Identify which cell holds the provided text, then report its [X, Y] central coordinate. 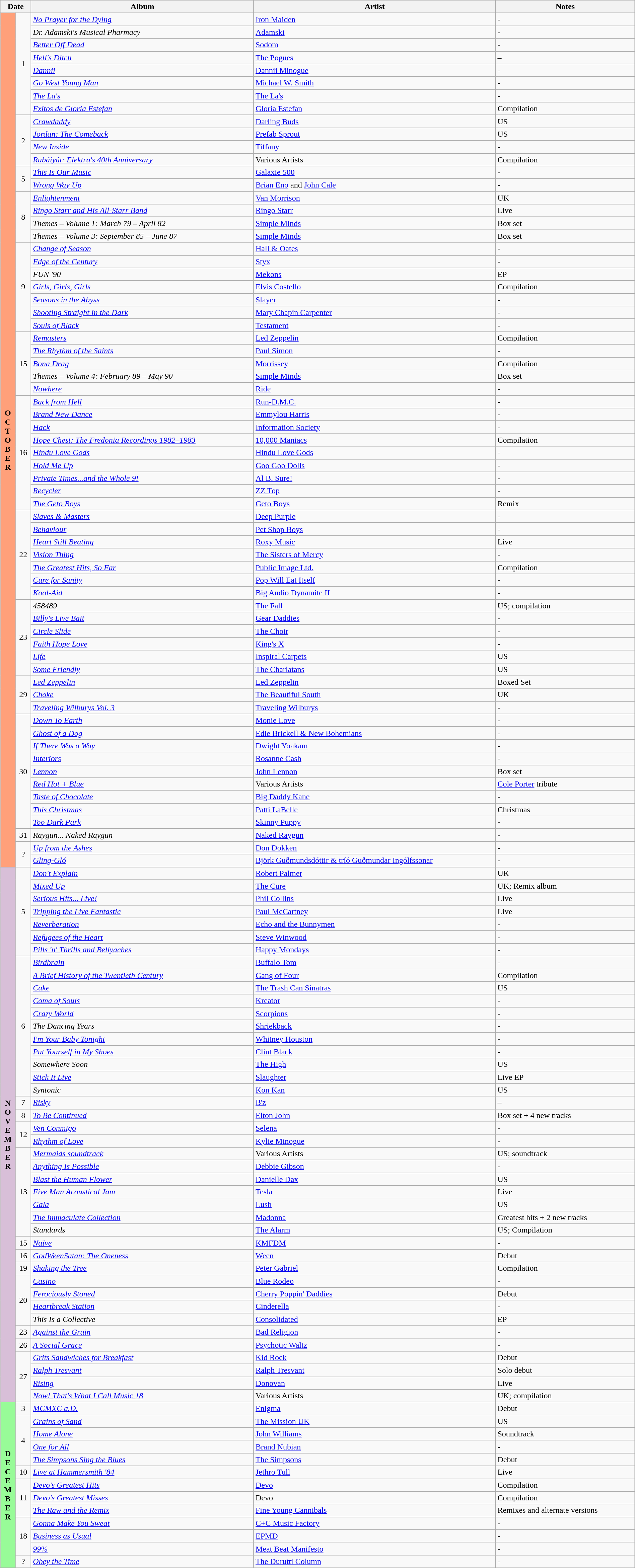
Five Man Acoustical Jam [143, 1192]
Prefab Sprout [374, 134]
Cherry Poppin' Daddies [374, 1294]
Private Times...and the Whole 9! [143, 478]
Ferociously Stoned [143, 1294]
Standards [143, 1230]
Interiors [143, 758]
Naked Raygun [374, 835]
If There Was a Way [143, 746]
Somewhere Soon [143, 1064]
Cinderella [374, 1306]
Raygun... Naked Raygun [143, 835]
Themes – Volume 4: February 89 – May 90 [143, 376]
Coma of Souls [143, 1001]
The Durutti Column [374, 1561]
The Greatest Hits, So Far [143, 568]
Remasters [143, 338]
The Immaculate Collection [143, 1217]
Notes [565, 7]
Kylie Minogue [374, 1141]
Steve Winwood [374, 937]
Run-D.M.C. [374, 402]
Back from Hell [143, 402]
Kon Kan [374, 1090]
Reverberation [143, 924]
Ride [374, 389]
New Inside [143, 147]
EPMD [374, 1536]
Monie Love [374, 720]
Traveling Wilburys Vol. 3 [143, 707]
Too Dark Park [143, 822]
Morrissey [374, 363]
Crawdaddy [143, 121]
Box set + 4 new tracks [565, 1115]
This Is a Collective [143, 1319]
Hope Chest: The Fredonia Recordings 1982–1983 [143, 440]
Remixes and alternate versions [565, 1510]
Ringo Starr [374, 211]
12 [23, 1134]
Devo's Greatest Misses [143, 1498]
Pop Will Eat Itself [374, 580]
Gang of Four [374, 975]
Gloria Estefan [374, 108]
Blue Rodeo [374, 1281]
Cole Porter tribute [565, 784]
Birdbrain [143, 962]
KMFDM [374, 1243]
Van Morrison [374, 198]
The Trash Can Sinatras [374, 988]
Heart Still Beating [143, 542]
Elton John [374, 1115]
The Pogues [374, 58]
2 [23, 140]
3 [23, 1409]
Kreator [374, 1001]
Sodom [374, 45]
Robert Palmer [374, 873]
Gonna Make You Sweat [143, 1523]
Recycler [143, 491]
27 [23, 1376]
Taste of Chocolate [143, 797]
Paul Simon [374, 351]
The Simpsons [374, 1460]
99% [143, 1549]
ZZ Top [374, 491]
Goo Goo Dolls [374, 465]
This Christmas [143, 810]
Elvis Costello [374, 287]
Wrong Way Up [143, 185]
FUN '90 [143, 274]
Geto Boys [374, 504]
Al B. Sure! [374, 478]
1 [23, 64]
A Social Grace [143, 1345]
Up from the Ashes [143, 848]
Christmas [565, 810]
Traveling Wilburys [374, 707]
Bad Religion [374, 1332]
Home Alone [143, 1434]
Circle Slide [143, 631]
The Dancing Years [143, 1026]
Brand Nubian [374, 1447]
Gala [143, 1205]
Buffalo Tom [374, 962]
Peter Gabriel [374, 1268]
Skinny Puppy [374, 822]
The Charlatans [374, 669]
Anything Is Possible [143, 1166]
Edie Brickell & New Bohemians [374, 733]
Vision Thing [143, 554]
Change of Season [143, 249]
Echo and the Bunnymen [374, 924]
King's X [374, 644]
Ven Conmigo [143, 1128]
29 [23, 695]
US; compilation [565, 606]
Hack [143, 427]
Casino [143, 1281]
26 [23, 1345]
No Prayer for the Dying [143, 19]
Ween [374, 1256]
Dr. Adamski's Musical Pharmacy [143, 32]
Patti LaBelle [374, 810]
11 [23, 1498]
Darling Buds [374, 121]
Selena [374, 1128]
10 [23, 1472]
Hell's Ditch [143, 58]
The Choir [374, 631]
Shaking the Tree [143, 1268]
The Alarm [374, 1230]
Debbie Gibson [374, 1166]
Psychotic Waltz [374, 1345]
This Is Our Music [143, 172]
Tesla [374, 1192]
The Simpsons Sing the Blues [143, 1460]
Dannii [143, 70]
Slaughter [374, 1077]
Gear Daddies [374, 618]
Soundtrack [565, 1434]
GodWeenSatan: The Oneness [143, 1256]
The Fall [374, 606]
10,000 Maniacs [374, 440]
Jethro Tull [374, 1472]
Better Off Dead [143, 45]
Don't Explain [143, 873]
6 [23, 1026]
Down To Earth [143, 720]
Seasons in the Abyss [143, 300]
Risky [143, 1103]
The Geto Boys [143, 504]
Red Hot + Blue [143, 784]
Billy's Live Bait [143, 618]
Lush [374, 1205]
Emmylou Harris [374, 415]
The Mission UK [374, 1421]
Gling-Gló [143, 861]
Remix [565, 504]
Greatest hits + 2 new tracks [565, 1217]
7 [23, 1103]
Now! That's What I Call Music 18 [143, 1396]
OCTOBER [8, 440]
Devo's Greatest Hits [143, 1485]
458489 [143, 606]
Mekons [374, 274]
Refugees of the Heart [143, 937]
Jordan: The Comeback [143, 134]
Some Friendly [143, 669]
Mermaids soundtrack [143, 1153]
Album [143, 7]
Souls of Black [143, 325]
MCMXC a.D. [143, 1409]
Meat Beat Manifesto [374, 1549]
Date [16, 7]
Girls, Girls, Girls [143, 287]
Choke [143, 695]
Serious Hits... Live! [143, 899]
Life [143, 657]
Slayer [374, 300]
Phil Collins [374, 899]
Public Image Ltd. [374, 568]
Heartbreak Station [143, 1306]
Deep Purple [374, 516]
Edge of the Century [143, 262]
Go West Young Man [143, 83]
Galaxie 500 [374, 172]
Business as Usual [143, 1536]
Artist [374, 7]
UK; Remix album [565, 886]
B'z [374, 1103]
C+C Music Factory [374, 1523]
Cake [143, 988]
20 [23, 1300]
Hold Me Up [143, 465]
Shriekback [374, 1026]
18 [23, 1536]
Happy Mondays [374, 950]
Pills 'n' Thrills and Bellyaches [143, 950]
Naïve [143, 1243]
Whitney Houston [374, 1039]
30 [23, 771]
Cure for Sanity [143, 580]
Live EP [565, 1077]
Mary Chapin Carpenter [374, 312]
Scorpions [374, 1014]
Against the Grain [143, 1332]
Big Audio Dynamite II [374, 593]
Stick It Live [143, 1077]
UK; compilation [565, 1396]
Blast the Human Flower [143, 1179]
Ringo Starr and His All-Starr Band [143, 211]
John Lennon [374, 771]
Adamski [374, 32]
Clint Black [374, 1052]
Mixed Up [143, 886]
Rosanne Cash [374, 758]
Don Dokken [374, 848]
Behaviour [143, 529]
22 [23, 554]
Testament [374, 325]
Tiffany [374, 147]
Enigma [374, 1409]
Michael W. Smith [374, 83]
Exitos de Gloria Estefan [143, 108]
US; Compilation [565, 1230]
Shooting Straight in the Dark [143, 312]
19 [23, 1268]
Slaves & Masters [143, 516]
Grains of Sand [143, 1421]
Live at Hammersmith '84 [143, 1472]
The High [374, 1064]
Faith Hope Love [143, 644]
Syntonic [143, 1090]
Lennon [143, 771]
Crazy World [143, 1014]
The Sisters of Mercy [374, 554]
Rubáiyát: Elektra's 40th Anniversary [143, 160]
9 [23, 287]
Dannii Minogue [374, 70]
Information Society [374, 427]
Fine Young Cannibals [374, 1510]
Obey the Time [143, 1561]
Pet Shop Boys [374, 529]
The Cure [374, 886]
Hall & Oates [374, 249]
Styx [374, 262]
Donovan [374, 1383]
Tripping the Live Fantastic [143, 911]
Rising [143, 1383]
Grits Sandwiches for Breakfast [143, 1357]
Roxy Music [374, 542]
Björk Guðmundsdóttir & tríó Guðmundar Ingólfssonar [374, 861]
Dwight Yoakam [374, 746]
One for All [143, 1447]
Kool-Aid [143, 593]
Ghost of a Dog [143, 733]
US; soundtrack [565, 1153]
Paul McCartney [374, 911]
John Williams [374, 1434]
To Be Continued [143, 1115]
Bona Drag [143, 363]
NOVEMBER [8, 1134]
The Rhythm of the Saints [143, 351]
The Beautiful South [374, 695]
Themes – Volume 1: March 79 – April 82 [143, 223]
Kid Rock [374, 1357]
Consolidated [374, 1319]
The Raw and the Remix [143, 1510]
Themes – Volume 3: September 85 – June 87 [143, 236]
DECEMBER [8, 1485]
Madonna [374, 1217]
31 [23, 835]
Brian Eno and John Cale [374, 185]
I'm Your Baby Tonight [143, 1039]
Rhythm of Love [143, 1141]
Solo debut [565, 1370]
Brand New Dance [143, 415]
Big Daddy Kane [374, 797]
4 [23, 1440]
Iron Maiden [374, 19]
Danielle Dax [374, 1179]
Nowhere [143, 389]
Boxed Set [565, 682]
A Brief History of the Twentieth Century [143, 975]
Inspiral Carpets [374, 657]
Enlightenment [143, 198]
13 [23, 1192]
Put Yourself in My Shoes [143, 1052]
